Find where the given text appears and provide that cell's center as (x, y) coordinate. 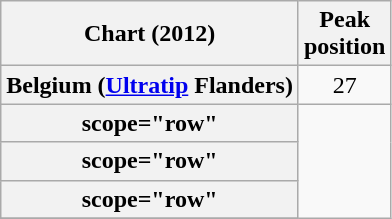
Belgium (Ultratip Flanders) (150, 85)
27 (344, 85)
Chart (2012) (150, 34)
Peakposition (344, 34)
